Return [x, y] of the center of cell containing provided text 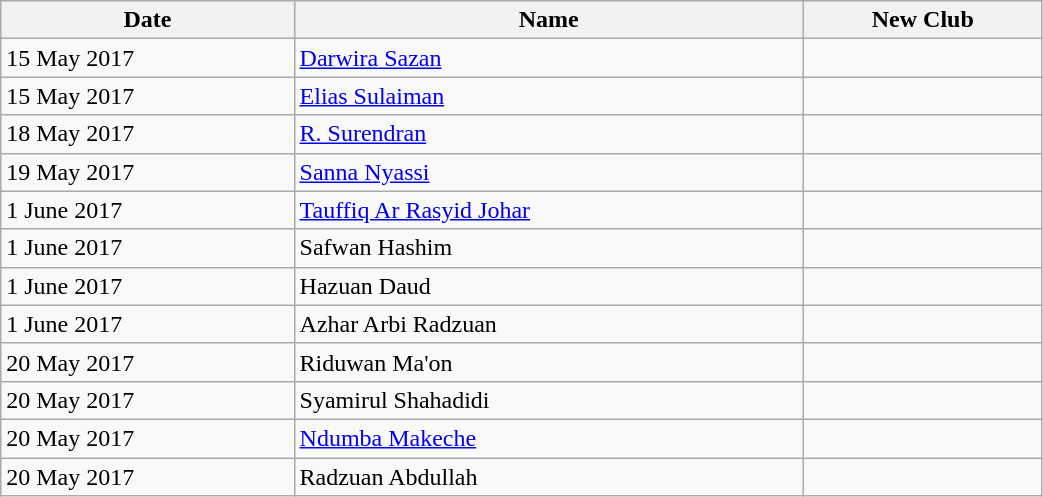
Darwira Sazan [548, 58]
19 May 2017 [148, 172]
Elias Sulaiman [548, 96]
Safwan Hashim [548, 248]
Date [148, 20]
Tauffiq Ar Rasyid Johar [548, 210]
Azhar Arbi Radzuan [548, 324]
New Club [924, 20]
Syamirul Shahadidi [548, 400]
Ndumba Makeche [548, 438]
18 May 2017 [148, 134]
Name [548, 20]
R. Surendran [548, 134]
Riduwan Ma'on [548, 362]
Hazuan Daud [548, 286]
Sanna Nyassi [548, 172]
Radzuan Abdullah [548, 477]
